Pinpoint the cell where the given text exists, returning its (X, Y) midpoint coordinate. 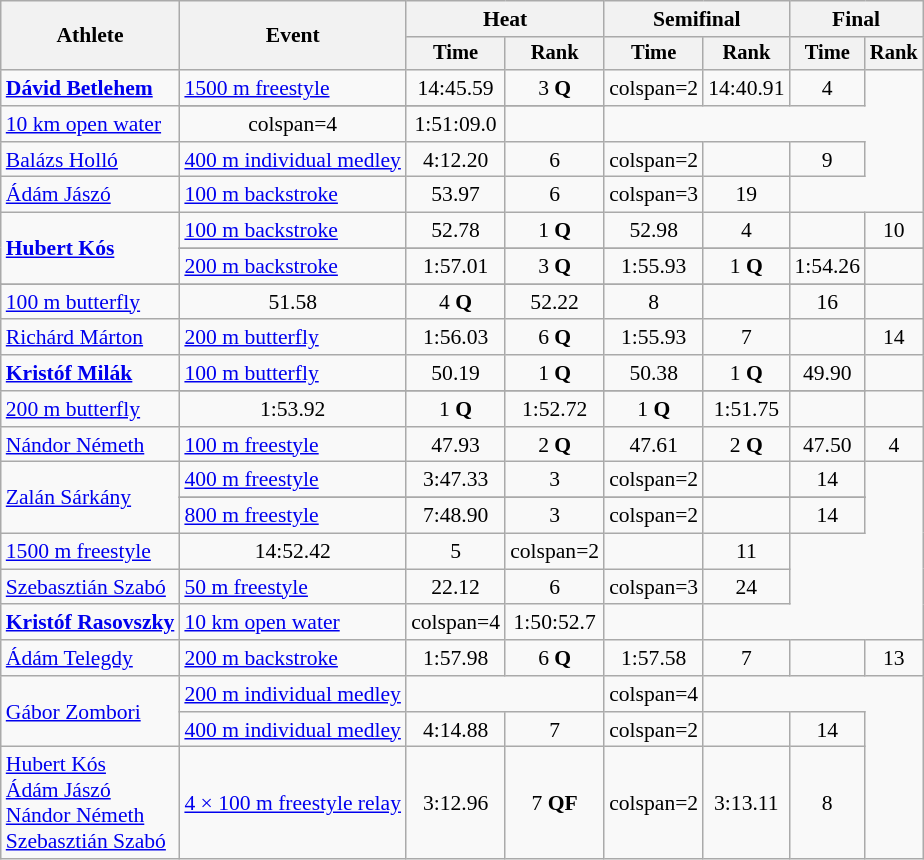
10 (894, 231)
4 Q (456, 302)
52.98 (654, 231)
Athlete (90, 36)
11 (746, 552)
1:50:52.7 (554, 623)
1:51:09.0 (456, 124)
14:40.91 (746, 88)
Nándor Németh (90, 445)
Semifinal (696, 19)
Hubert Kós (90, 248)
52.78 (456, 231)
Heat (505, 19)
4:12.20 (456, 160)
13 (894, 658)
7 QF (554, 803)
50.19 (456, 373)
4 × 100 m freestyle relay (292, 803)
Ádám Telegdy (90, 658)
47.50 (828, 445)
1:57.01 (456, 267)
1:54.26 (828, 267)
Event (292, 36)
22.12 (456, 587)
52.22 (554, 302)
Dávid Betlehem (90, 88)
100 m freestyle (292, 445)
5 (456, 552)
3:13.11 (746, 803)
1:52.72 (554, 409)
Final (856, 19)
51.58 (292, 302)
3:12.96 (456, 803)
3:47.33 (456, 480)
4:14.88 (456, 730)
7:48.90 (456, 516)
50 m freestyle (292, 587)
800 m freestyle (292, 516)
14:52.42 (292, 552)
1:53.92 (292, 409)
Hubert KósÁdám JászóNándor NémethSzebasztián Szabó (90, 803)
53.97 (456, 195)
9 (828, 160)
47.93 (456, 445)
24 (746, 587)
47.61 (654, 445)
16 (828, 302)
Zalán Sárkány (90, 498)
400 m freestyle (292, 480)
50.38 (654, 373)
Richárd Márton (90, 338)
14:45.59 (456, 88)
Kristóf Rasovszky (90, 623)
1:51.75 (746, 409)
1:57.58 (654, 658)
200 m individual medley (292, 694)
Ádám Jászó (90, 195)
1:56.03 (456, 338)
Szebasztián Szabó (90, 587)
19 (746, 195)
49.90 (828, 373)
1:57.98 (456, 658)
Balázs Holló (90, 160)
Gábor Zombori (90, 712)
Kristóf Milák (90, 373)
